Find where the given text appears and provide that cell's center as (x, y) coordinate. 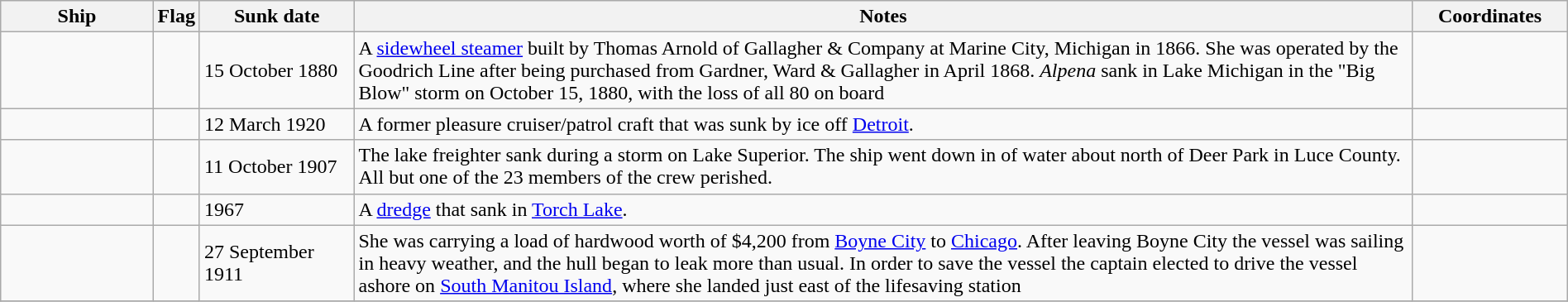
A former pleasure cruiser/patrol craft that was sunk by ice off Detroit. (883, 124)
Notes (883, 17)
27 September 1911 (276, 263)
Coordinates (1490, 17)
A dredge that sank in Torch Lake. (883, 209)
Ship (77, 17)
Sunk date (276, 17)
1967 (276, 209)
12 March 1920 (276, 124)
Flag (176, 17)
15 October 1880 (276, 70)
11 October 1907 (276, 167)
